Scan for the cell matching the given text and deliver its (X, Y) coordinate at center. 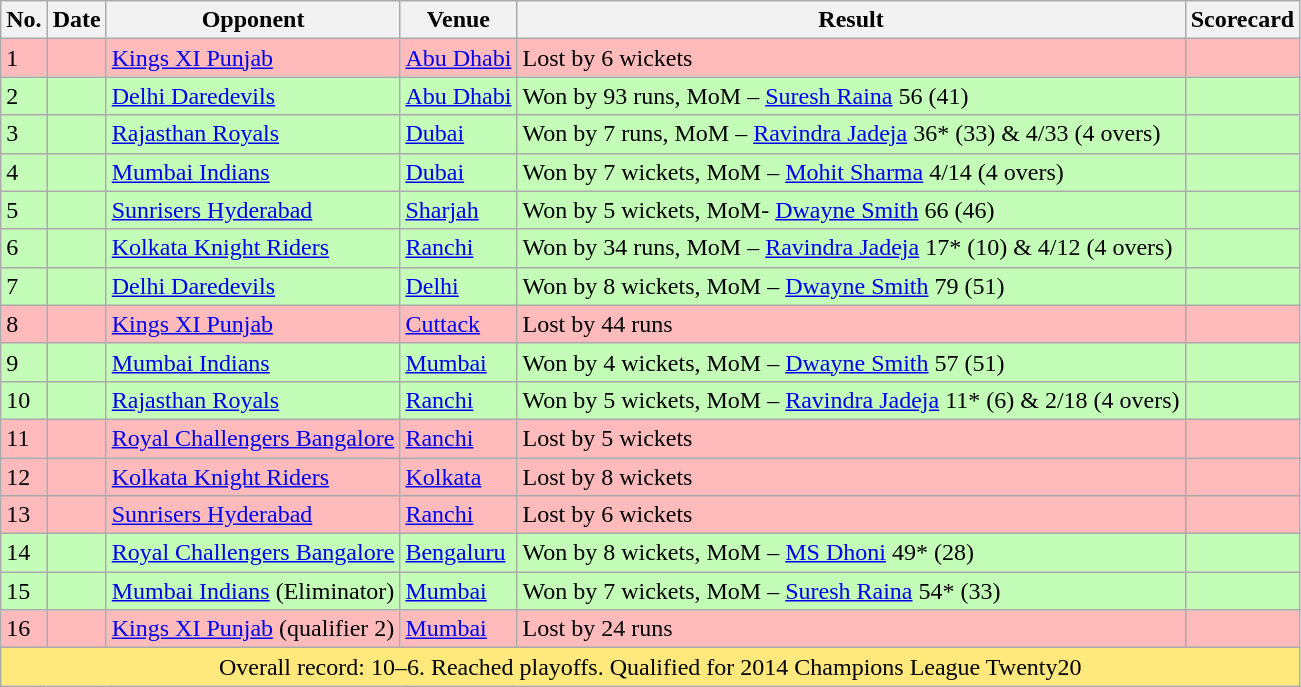
8 (24, 324)
10 (24, 400)
Delhi (458, 286)
Won by 8 wickets, MoM – MS Dhoni 49* (28) (851, 553)
9 (24, 362)
Kolkata (458, 477)
11 (24, 438)
Date (76, 20)
7 (24, 286)
Bengaluru (458, 553)
Won by 4 wickets, MoM – Dwayne Smith 57 (51) (851, 362)
Cuttack (458, 324)
Sharjah (458, 210)
Lost by 5 wickets (851, 438)
Won by 8 wickets, MoM – Dwayne Smith 79 (51) (851, 286)
Lost by 44 runs (851, 324)
2 (24, 96)
6 (24, 248)
Won by 7 wickets, MoM – Suresh Raina 54* (33) (851, 591)
Won by 5 wickets, MoM- Dwayne Smith 66 (46) (851, 210)
Result (851, 20)
1 (24, 58)
Venue (458, 20)
Lost by 8 wickets (851, 477)
Scorecard (1242, 20)
Opponent (253, 20)
Won by 7 runs, MoM – Ravindra Jadeja 36* (33) & 4/33 (4 overs) (851, 134)
5 (24, 210)
Won by 34 runs, MoM – Ravindra Jadeja 17* (10) & 4/12 (4 overs) (851, 248)
14 (24, 553)
Won by 7 wickets, MoM – Mohit Sharma 4/14 (4 overs) (851, 172)
Lost by 24 runs (851, 629)
Mumbai Indians (Eliminator) (253, 591)
Won by 5 wickets, MoM – Ravindra Jadeja 11* (6) & 2/18 (4 overs) (851, 400)
Overall record: 10–6. Reached playoffs. Qualified for 2014 Champions League Twenty20 (650, 667)
4 (24, 172)
Won by 93 runs, MoM – Suresh Raina 56 (41) (851, 96)
3 (24, 134)
15 (24, 591)
16 (24, 629)
No. (24, 20)
Kings XI Punjab (qualifier 2) (253, 629)
13 (24, 515)
12 (24, 477)
